From the cell containing the given text, extract its center point as (X, Y) coordinate. 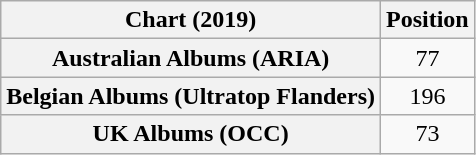
Chart (2019) (191, 20)
Position (428, 20)
Belgian Albums (Ultratop Flanders) (191, 96)
Australian Albums (ARIA) (191, 58)
196 (428, 96)
73 (428, 134)
77 (428, 58)
UK Albums (OCC) (191, 134)
